Return [x, y] of the center of cell containing provided text 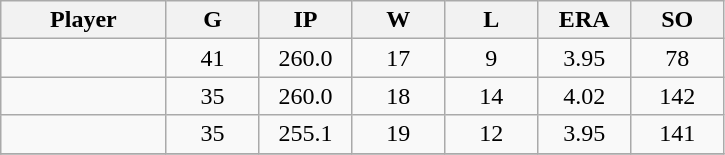
Player [84, 20]
L [492, 20]
ERA [584, 20]
18 [398, 96]
142 [678, 96]
G [212, 20]
IP [306, 20]
9 [492, 58]
4.02 [584, 96]
41 [212, 58]
14 [492, 96]
12 [492, 134]
78 [678, 58]
SO [678, 20]
255.1 [306, 134]
W [398, 20]
17 [398, 58]
141 [678, 134]
19 [398, 134]
